Locate the cell with the specified text and output its [x, y] center coordinate. 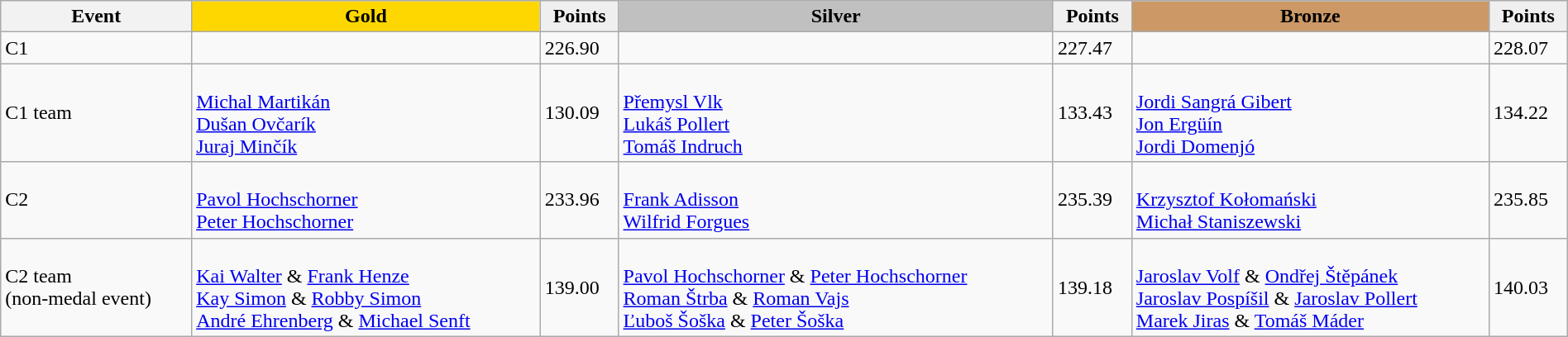
Pavol HochschornerPeter Hochschorner [366, 200]
Pavol Hochschorner & Peter HochschornerRoman Štrba & Roman VajsĽuboš Šoška & Peter Šoška [835, 287]
Gold [366, 17]
Kai Walter & Frank HenzeKay Simon & Robby SimonAndré Ehrenberg & Michael Senft [366, 287]
227.47 [1092, 48]
C2 team(non-medal event) [96, 287]
140.03 [1528, 287]
139.00 [579, 287]
235.85 [1528, 200]
133.43 [1092, 112]
Jaroslav Volf & Ondřej ŠtěpánekJaroslav Pospíšil & Jaroslav PollertMarek Jiras & Tomáš Máder [1310, 287]
Přemysl VlkLukáš PollertTomáš Indruch [835, 112]
226.90 [579, 48]
134.22 [1528, 112]
233.96 [579, 200]
Krzysztof KołomańskiMichał Staniszewski [1310, 200]
Bronze [1310, 17]
Jordi Sangrá GibertJon ErgüínJordi Domenjó [1310, 112]
C2 [96, 200]
C1 [96, 48]
Event [96, 17]
C1 team [96, 112]
130.09 [579, 112]
235.39 [1092, 200]
Michal MartikánDušan OvčaríkJuraj Minčík [366, 112]
139.18 [1092, 287]
228.07 [1528, 48]
Frank AdissonWilfrid Forgues [835, 200]
Silver [835, 17]
